Scan for the cell matching the given text and deliver its [x, y] coordinate at center. 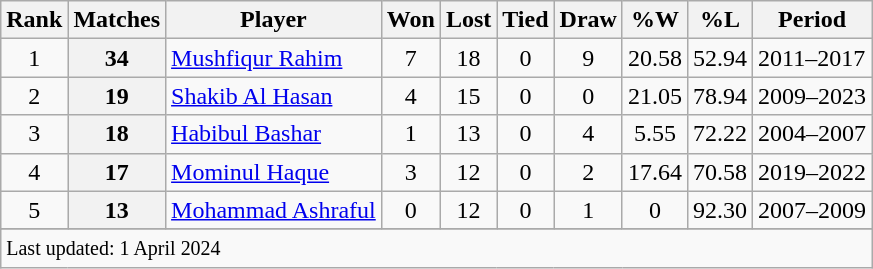
2007–2009 [812, 210]
5.55 [654, 134]
19 [117, 96]
78.94 [720, 96]
Mushfiqur Rahim [274, 58]
34 [117, 58]
Tied [526, 20]
Matches [117, 20]
Last updated: 1 April 2024 [436, 248]
Period [812, 20]
17.64 [654, 172]
%W [654, 20]
Mominul Haque [274, 172]
Won [410, 20]
72.22 [720, 134]
92.30 [720, 210]
2009–2023 [812, 96]
Lost [468, 20]
Habibul Bashar [274, 134]
Draw [588, 20]
21.05 [654, 96]
15 [468, 96]
9 [588, 58]
7 [410, 58]
17 [117, 172]
Shakib Al Hasan [274, 96]
2011–2017 [812, 58]
Mohammad Ashraful [274, 210]
2019–2022 [812, 172]
2004–2007 [812, 134]
%L [720, 20]
5 [34, 210]
Player [274, 20]
20.58 [654, 58]
52.94 [720, 58]
70.58 [720, 172]
Rank [34, 20]
